Identify which cell holds the provided text, then report its (X, Y) central coordinate. 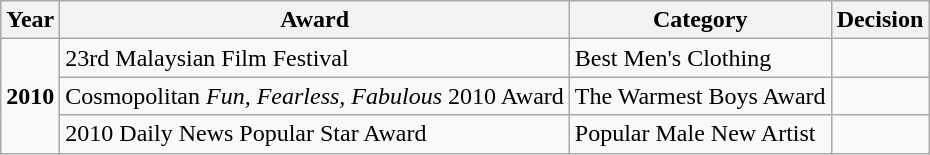
Decision (880, 20)
2010 (30, 96)
Year (30, 20)
Best Men's Clothing (700, 58)
Category (700, 20)
Cosmopolitan Fun, Fearless, Fabulous 2010 Award (315, 96)
The Warmest Boys Award (700, 96)
Award (315, 20)
23rd Malaysian Film Festival (315, 58)
2010 Daily News Popular Star Award (315, 134)
Popular Male New Artist (700, 134)
